Pinpoint the cell where the given text exists, returning its (X, Y) midpoint coordinate. 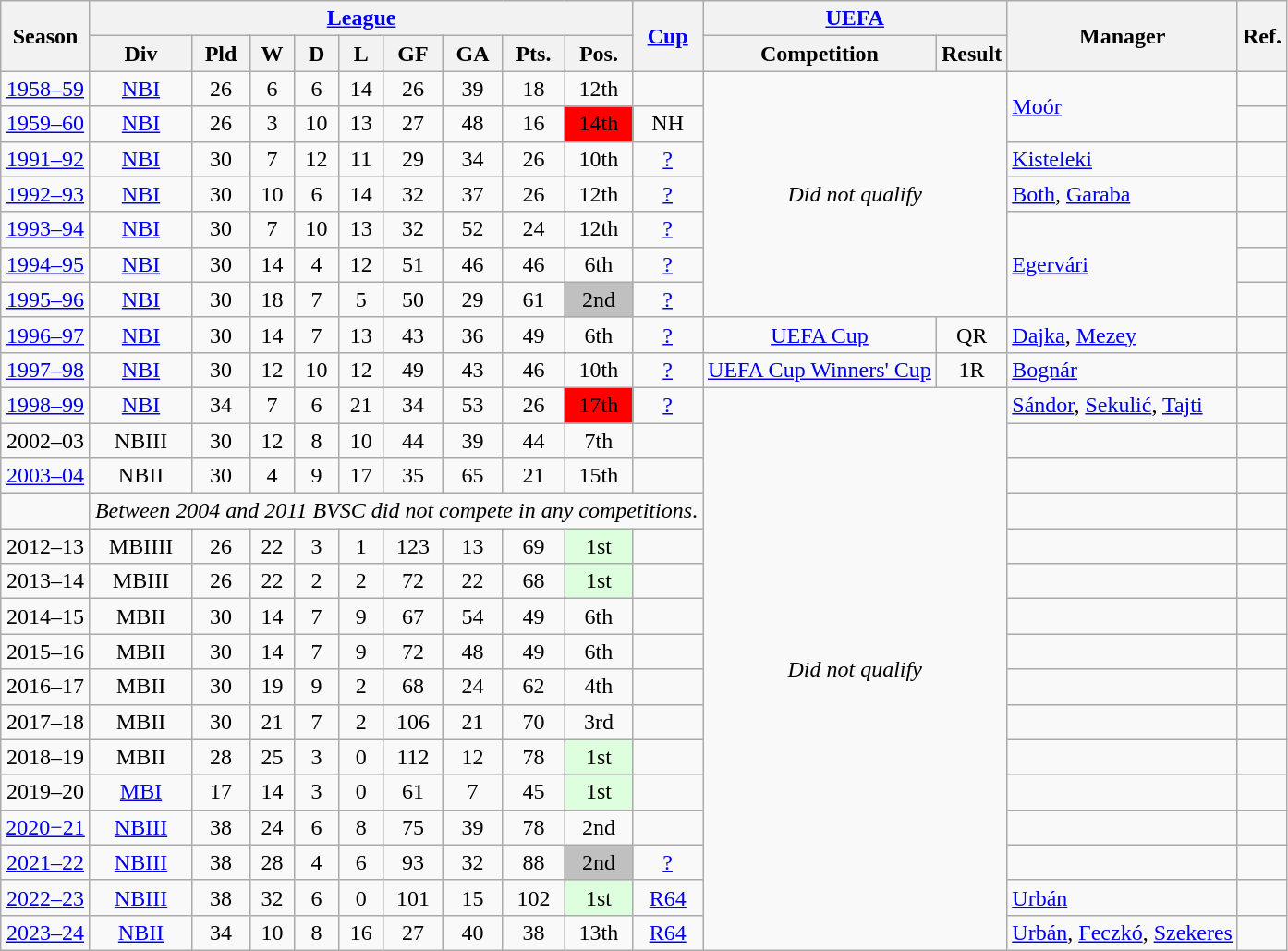
2015–16 (46, 652)
17th (599, 405)
2022–23 (46, 897)
NH (668, 124)
Bognár (1123, 370)
Sándor, Sekulić, Tajti (1123, 405)
75 (414, 827)
Cup (668, 36)
2019–20 (46, 792)
54 (473, 616)
Urbán (1123, 897)
Pts. (534, 54)
5 (361, 299)
106 (414, 722)
Pos. (599, 54)
UEFA Cup Winners' Cup (820, 370)
1997–98 (46, 370)
UEFA Cup (820, 335)
69 (534, 546)
2014–15 (46, 616)
GF (414, 54)
1994–95 (46, 264)
2016–17 (46, 687)
1R (971, 370)
2018–19 (46, 757)
League (360, 18)
1995–96 (46, 299)
MBI (140, 792)
QR (971, 335)
2003–04 (46, 476)
40 (473, 933)
2013–14 (46, 581)
L (361, 54)
Moór (1123, 106)
36 (473, 335)
35 (414, 476)
Season (46, 36)
Dajka, Mezey (1123, 335)
25 (272, 757)
1959–60 (46, 124)
Competition (820, 54)
11 (361, 159)
Ref. (1262, 36)
123 (414, 546)
7th (599, 441)
53 (473, 405)
2012–13 (46, 546)
101 (414, 897)
2020−21 (46, 827)
1992–93 (46, 194)
Egervári (1123, 264)
14th (599, 124)
UEFA (856, 18)
88 (534, 862)
70 (534, 722)
MBIIII (140, 546)
15 (473, 897)
13th (599, 933)
1991–92 (46, 159)
W (272, 54)
Manager (1123, 36)
62 (534, 687)
GA (473, 54)
Urbán, Feczkó, Szekeres (1123, 933)
Div (140, 54)
4th (599, 687)
MBIII (140, 581)
19 (272, 687)
3rd (599, 722)
Pld (222, 54)
65 (473, 476)
2021–22 (46, 862)
2023–24 (46, 933)
1998–99 (46, 405)
1996–97 (46, 335)
45 (534, 792)
52 (473, 229)
50 (414, 299)
15th (599, 476)
2017–18 (46, 722)
93 (414, 862)
112 (414, 757)
Between 2004 and 2011 BVSC did not compete in any competitions. (395, 511)
Both, Garaba (1123, 194)
37 (473, 194)
D (317, 54)
1 (361, 546)
2002–03 (46, 441)
1958–59 (46, 89)
67 (414, 616)
Result (971, 54)
1993–94 (46, 229)
51 (414, 264)
Kisteleki (1123, 159)
102 (534, 897)
